Scan for the cell matching the given text and deliver its (x, y) coordinate at center. 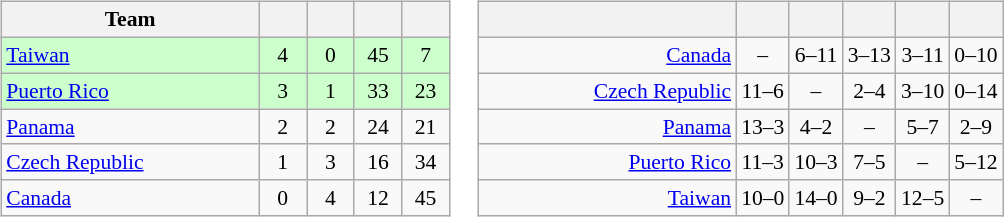
11–6 (762, 91)
6–11 (816, 55)
7 (426, 55)
12 (378, 198)
2–4 (870, 91)
Team (130, 20)
0–10 (976, 55)
3–10 (922, 91)
4–2 (816, 127)
0–14 (976, 91)
3–13 (870, 55)
21 (426, 127)
7–5 (870, 162)
9–2 (870, 198)
11–3 (762, 162)
10–0 (762, 198)
12–5 (922, 198)
23 (426, 91)
16 (378, 162)
5–12 (976, 162)
33 (378, 91)
24 (378, 127)
13–3 (762, 127)
14–0 (816, 198)
3–11 (922, 55)
2–9 (976, 127)
34 (426, 162)
5–7 (922, 127)
10–3 (816, 162)
